Scan for the cell matching the given text and deliver its (X, Y) coordinate at center. 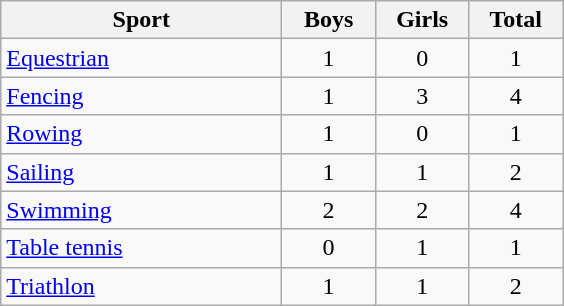
Swimming (142, 210)
Boys (329, 20)
Equestrian (142, 58)
Fencing (142, 96)
3 (422, 96)
Sport (142, 20)
Triathlon (142, 286)
Girls (422, 20)
Sailing (142, 172)
Total (516, 20)
Table tennis (142, 248)
Rowing (142, 134)
